Identify which cell holds the provided text, then report its [x, y] central coordinate. 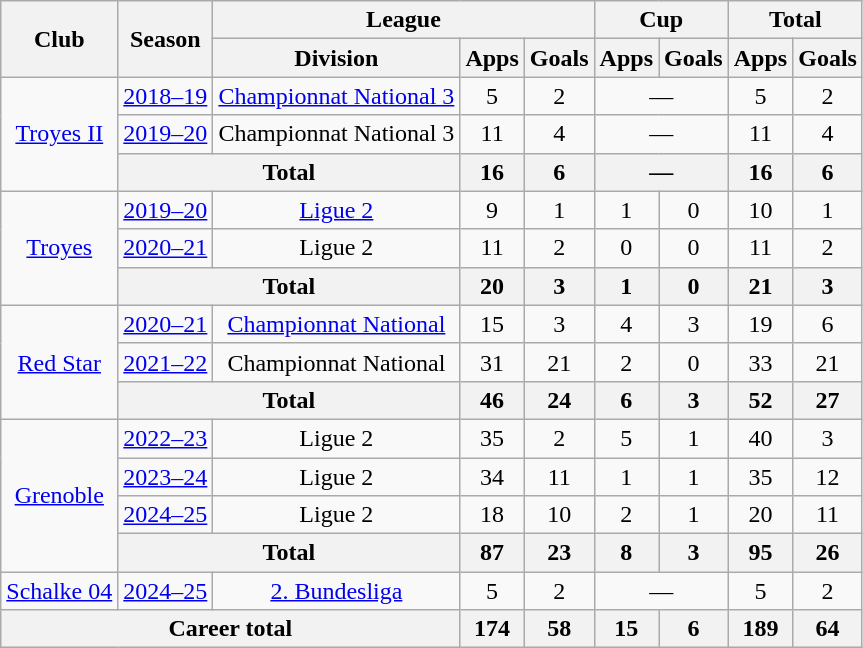
12 [828, 477]
2021–22 [166, 362]
2018–19 [166, 96]
Troyes II [60, 134]
46 [492, 400]
Troyes [60, 248]
2022–23 [166, 438]
Club [60, 39]
26 [828, 553]
31 [492, 362]
19 [760, 324]
Division [336, 58]
Cup [661, 20]
64 [828, 629]
24 [559, 400]
2. Bundesliga [336, 591]
8 [626, 553]
95 [760, 553]
9 [492, 210]
87 [492, 553]
2023–24 [166, 477]
174 [492, 629]
52 [760, 400]
40 [760, 438]
34 [492, 477]
18 [492, 515]
Grenoble [60, 495]
League [404, 20]
23 [559, 553]
Season [166, 39]
33 [760, 362]
58 [559, 629]
Red Star [60, 362]
Schalke 04 [60, 591]
Career total [230, 629]
189 [760, 629]
27 [828, 400]
